Extract the (X, Y) coordinate from the center of the cell holding the provided text.  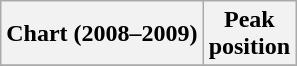
Chart (2008–2009) (102, 34)
Peakposition (249, 34)
